Search for the cell housing the specified text and yield its [x, y] center coordinate. 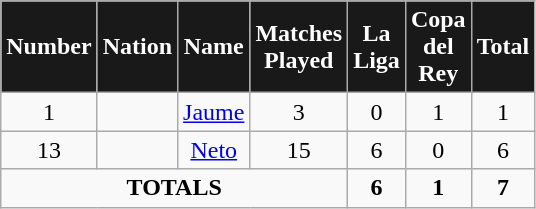
La Liga [377, 47]
Jaume [214, 112]
Total [503, 47]
TOTALS [174, 188]
7 [503, 188]
13 [49, 150]
Copa del Rey [438, 47]
3 [299, 112]
Neto [214, 150]
Nation [137, 47]
MatchesPlayed [299, 47]
15 [299, 150]
Name [214, 47]
Number [49, 47]
